From the cell containing the given text, extract its center point as [X, Y] coordinate. 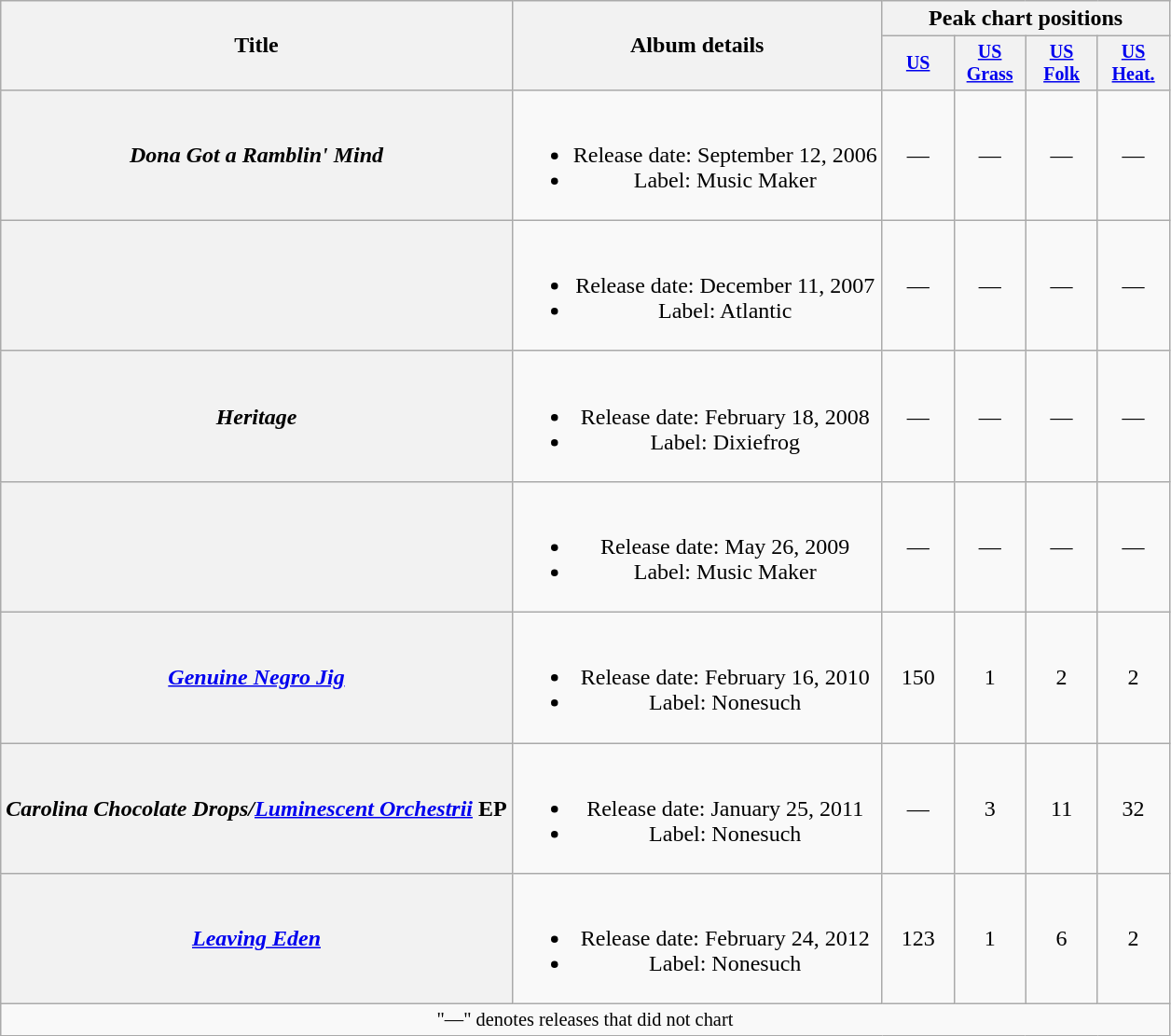
Release date: February 24, 2012Label: Nonesuch [697, 939]
Leaving Eden [256, 939]
Release date: February 18, 2008Label: Dixiefrog [697, 416]
Carolina Chocolate Drops/Luminescent Orchestrii EP [256, 808]
"—" denotes releases that did not chart [585, 1020]
Release date: December 11, 2007Label: Atlantic [697, 285]
6 [1061, 939]
Peak chart positions [1026, 19]
Genuine Negro Jig [256, 678]
Title [256, 46]
Heritage [256, 416]
US Folk [1061, 63]
US Heat. [1134, 63]
Release date: September 12, 2006Label: Music Maker [697, 155]
Album details [697, 46]
Release date: January 25, 2011Label: Nonesuch [697, 808]
US Grass [990, 63]
Release date: February 16, 2010Label: Nonesuch [697, 678]
123 [917, 939]
Dona Got a Ramblin' Mind [256, 155]
US [917, 63]
11 [1061, 808]
3 [990, 808]
32 [1134, 808]
Release date: May 26, 2009Label: Music Maker [697, 546]
150 [917, 678]
